Extract the [x, y] coordinate from the center of the cell holding the provided text.  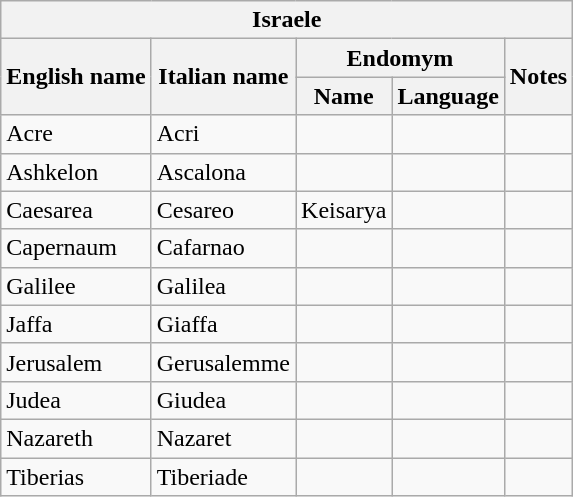
Name [344, 96]
Nazaret [223, 438]
Capernaum [76, 248]
Gerusalemme [223, 362]
Endomym [400, 58]
Keisarya [344, 210]
Ashkelon [76, 172]
Tiberias [76, 477]
Galilee [76, 286]
Giudea [223, 400]
Tiberiade [223, 477]
Caesarea [76, 210]
Cesareo [223, 210]
Galilea [223, 286]
Giaffa [223, 324]
Jerusalem [76, 362]
Language [448, 96]
Cafarnao [223, 248]
Jaffa [76, 324]
English name [76, 77]
Acri [223, 134]
Nazareth [76, 438]
Acre [76, 134]
Notes [538, 77]
Ascalona [223, 172]
Israele [287, 20]
Italian name [223, 77]
Judea [76, 400]
